Capture the cell that displays the provided text and extract its [X, Y] central coordinate. 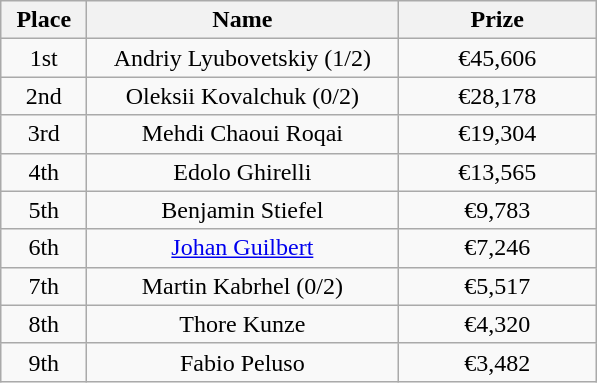
Name [242, 20]
Mehdi Chaoui Roqai [242, 134]
Place [44, 20]
€5,517 [498, 286]
Thore Kunze [242, 324]
1st [44, 58]
8th [44, 324]
2nd [44, 96]
Johan Guilbert [242, 248]
5th [44, 210]
4th [44, 172]
Edolo Ghirelli [242, 172]
3rd [44, 134]
€3,482 [498, 362]
€4,320 [498, 324]
€7,246 [498, 248]
6th [44, 248]
9th [44, 362]
€9,783 [498, 210]
Fabio Peluso [242, 362]
7th [44, 286]
€19,304 [498, 134]
€13,565 [498, 172]
€45,606 [498, 58]
Andriy Lyubovetskiy (1/2) [242, 58]
Benjamin Stiefel [242, 210]
Prize [498, 20]
Martin Kabrhel (0/2) [242, 286]
Oleksii Kovalchuk (0/2) [242, 96]
€28,178 [498, 96]
